Determine the (X, Y) coordinate at the center of the cell enclosing the given text.  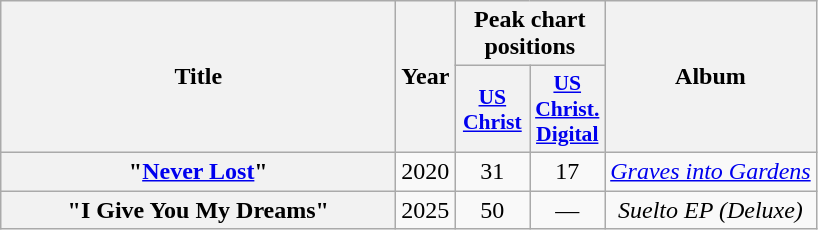
2025 (426, 209)
Peak chart positions (530, 34)
USChrist (492, 110)
31 (492, 171)
50 (492, 209)
— (568, 209)
Title (198, 77)
17 (568, 171)
2020 (426, 171)
Album (711, 77)
Graves into Gardens (711, 171)
USChrist.Digital (568, 110)
Suelto EP (Deluxe) (711, 209)
"Never Lost" (198, 171)
Year (426, 77)
"I Give You My Dreams" (198, 209)
